Search for the cell housing the specified text and yield its [x, y] center coordinate. 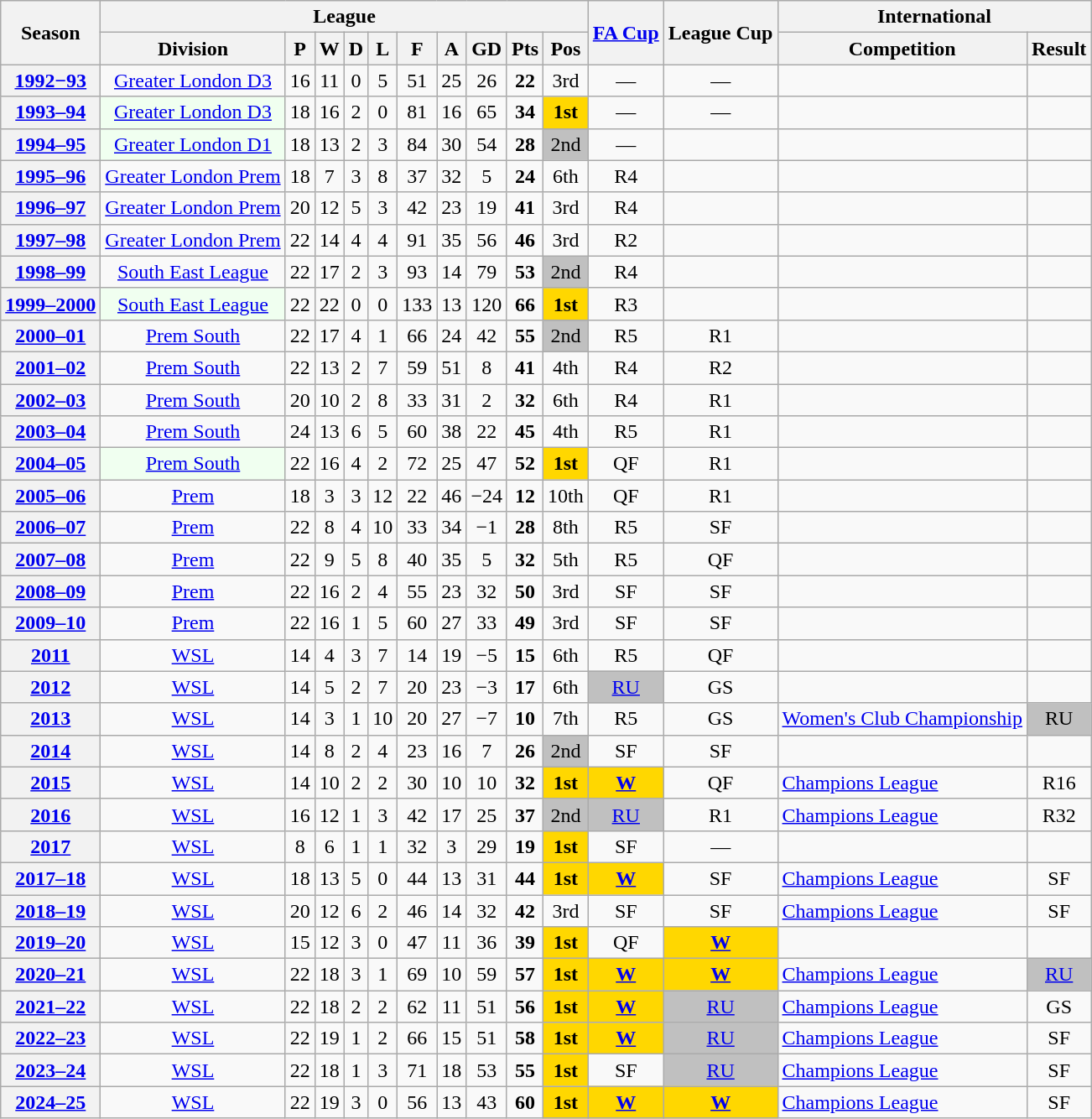
65 [486, 112]
69 [418, 975]
50 [525, 591]
2022–23 [50, 1038]
Competition [902, 49]
GD [486, 49]
Result [1058, 49]
F [418, 49]
P [300, 49]
2011 [50, 655]
72 [418, 464]
League [344, 17]
120 [486, 304]
Pos [566, 49]
10th [566, 496]
1993–94 [50, 112]
1998–99 [50, 272]
Division [193, 49]
1992−93 [50, 81]
1995–96 [50, 176]
2024–25 [50, 1102]
2004–05 [50, 464]
81 [418, 112]
84 [418, 144]
1997–98 [50, 240]
133 [418, 304]
2023–24 [50, 1070]
A [451, 49]
R3 [626, 304]
2016 [50, 815]
91 [418, 240]
9 [329, 559]
54 [486, 144]
40 [418, 559]
43 [486, 1102]
2019–20 [50, 943]
57 [525, 975]
2005–06 [50, 496]
2003–04 [50, 432]
−3 [486, 687]
38 [451, 432]
Women's Club Championship [902, 719]
1999–2000 [50, 304]
Pts [525, 49]
Season [50, 33]
7th [566, 719]
2013 [50, 719]
39 [525, 943]
52 [525, 464]
45 [525, 432]
D [356, 49]
49 [525, 623]
Greater London D1 [193, 144]
International [934, 17]
5th [566, 559]
League Cup [720, 33]
2007–08 [50, 559]
−24 [486, 496]
2001–02 [50, 367]
29 [486, 846]
2000–01 [50, 336]
FA Cup [626, 33]
93 [418, 272]
2018–19 [50, 910]
2006–07 [50, 528]
−7 [486, 719]
79 [486, 272]
2015 [50, 783]
2020–21 [50, 975]
1996–97 [50, 208]
2002–03 [50, 400]
8th [566, 528]
2021–22 [50, 1007]
R16 [1058, 783]
2014 [50, 751]
2017 [50, 846]
2012 [50, 687]
2008–09 [50, 591]
−1 [486, 528]
2017–18 [50, 878]
−5 [486, 655]
36 [486, 943]
58 [525, 1038]
L [382, 49]
R32 [1058, 815]
71 [418, 1070]
1994–95 [50, 144]
2009–10 [50, 623]
62 [418, 1007]
